Find where the given text appears and provide that cell's center as (X, Y) coordinate. 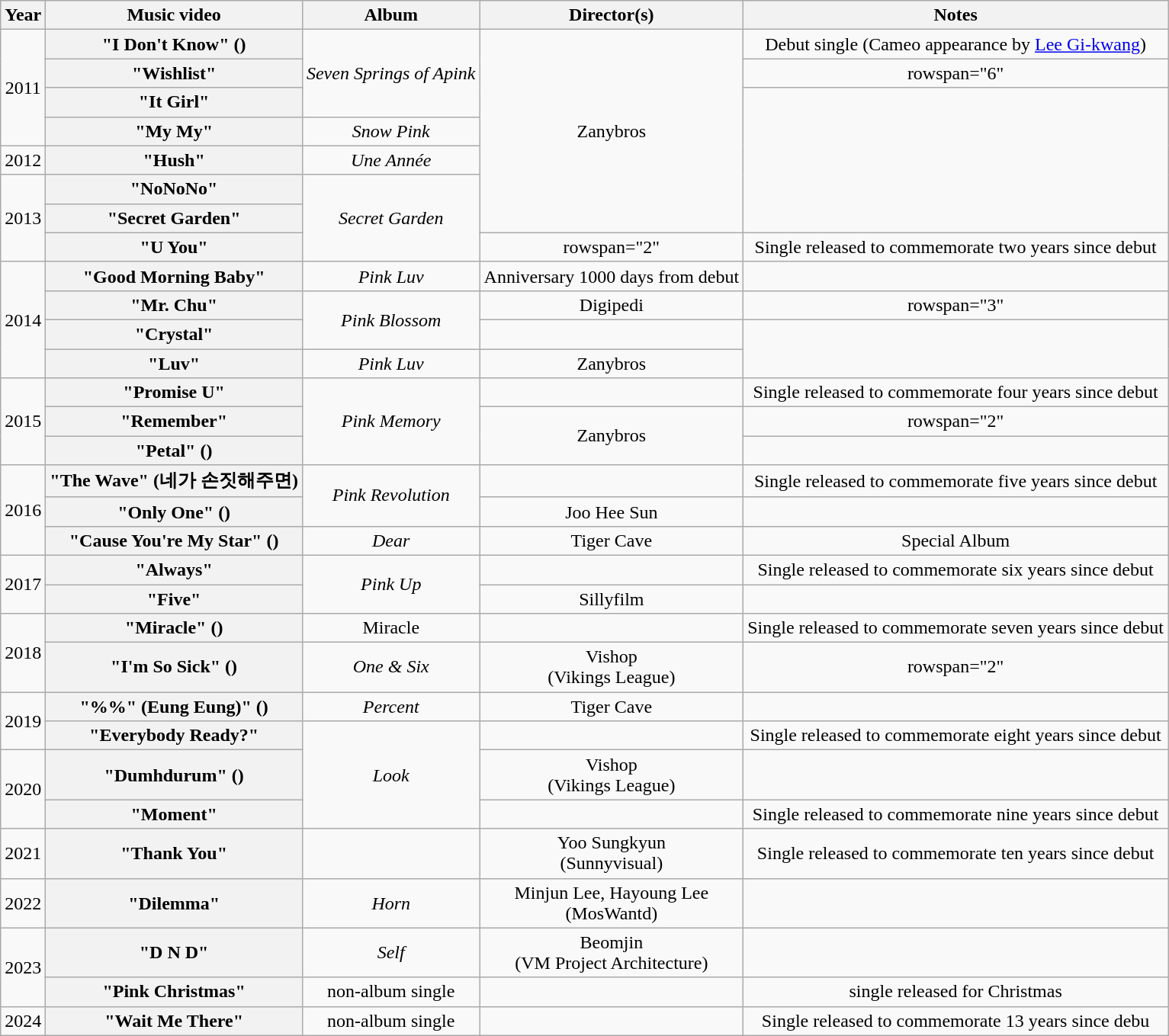
rowspan="6" (956, 73)
One & Six (390, 668)
"Crystal" (174, 334)
2014 (23, 319)
"Only One" () (174, 512)
Single released to commemorate five years since debut (956, 482)
Single released to commemorate ten years since debut (956, 854)
Dear (390, 540)
2021 (23, 854)
"Wishlist" (174, 73)
2015 (23, 422)
Look (390, 775)
"Dumhdurum" () (174, 775)
"The Wave" (네가 손짓해주면) (174, 482)
Digipedi (612, 305)
single released for Christmas (956, 992)
"Luv" (174, 364)
Pink Up (390, 584)
Horn (390, 903)
2019 (23, 721)
Single released to commemorate eight years since debut (956, 736)
Secret Garden (390, 218)
2012 (23, 160)
Snow Pink (390, 131)
Director(s) (612, 15)
"Remember" (174, 422)
"I Don't Know" () (174, 44)
Notes (956, 15)
"NoNoNo" (174, 189)
Pink Memory (390, 422)
"Everybody Ready?" (174, 736)
"Mr. Chu" (174, 305)
"My My" (174, 131)
Pink Blossom (390, 319)
"Good Morning Baby" (174, 276)
"It Girl" (174, 102)
Single released to commemorate 13 years since debu (956, 1021)
2022 (23, 903)
2011 (23, 88)
Single released to commemorate six years since debut (956, 569)
Sillyfilm (612, 598)
Une Année (390, 160)
Joo Hee Sun (612, 512)
Single released to commemorate two years since debut (956, 247)
"Promise U" (174, 393)
Single released to commemorate seven years since debut (956, 628)
Percent (390, 707)
2017 (23, 584)
Anniversary 1000 days from debut (612, 276)
Seven Springs of Apink (390, 73)
"Miracle" () (174, 628)
Self (390, 953)
"Petal" () (174, 451)
Year (23, 15)
"Thank You" (174, 854)
2018 (23, 653)
2013 (23, 218)
"%%" (Eung Eung)" () (174, 707)
2024 (23, 1021)
Pink Revolution (390, 496)
"Secret Garden" (174, 218)
Minjun Lee, Hayoung Lee(MosWantd) (612, 903)
"I'm So Sick" () (174, 668)
Beomjin(VM Project Architecture) (612, 953)
rowspan="3" (956, 305)
Special Album (956, 540)
"Dilemma" (174, 903)
Debut single (Cameo appearance by Lee Gi-kwang) (956, 44)
Music video (174, 15)
Single released to commemorate four years since debut (956, 393)
2023 (23, 967)
Yoo Sungkyun(Sunnyvisual) (612, 854)
"Hush" (174, 160)
"D N D" (174, 953)
"Always" (174, 569)
"Wait Me There" (174, 1021)
"Moment" (174, 814)
"Five" (174, 598)
Single released to commemorate nine years since debut (956, 814)
"Cause You're My Star" () (174, 540)
"U You" (174, 247)
"Pink Christmas" (174, 992)
2016 (23, 511)
Album (390, 15)
Miracle (390, 628)
2020 (23, 790)
